Return the [X, Y] coordinate for the center point of the cell that contains the specified text.  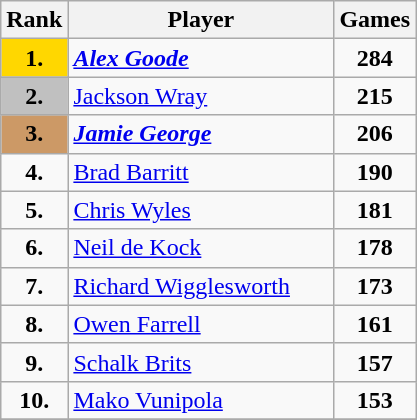
215 [375, 96]
Rank [34, 20]
Brad Barritt [201, 172]
178 [375, 248]
4. [34, 172]
Games [375, 20]
Jamie George [201, 134]
206 [375, 134]
5. [34, 210]
Mako Vunipola [201, 400]
Jackson Wray [201, 96]
2. [34, 96]
Owen Farrell [201, 324]
8. [34, 324]
181 [375, 210]
Neil de Kock [201, 248]
Alex Goode [201, 58]
190 [375, 172]
Schalk Brits [201, 362]
284 [375, 58]
Player [201, 20]
173 [375, 286]
1. [34, 58]
Chris Wyles [201, 210]
9. [34, 362]
Richard Wigglesworth [201, 286]
3. [34, 134]
157 [375, 362]
6. [34, 248]
7. [34, 286]
161 [375, 324]
153 [375, 400]
10. [34, 400]
